Capture the cell that displays the provided text and extract its (x, y) central coordinate. 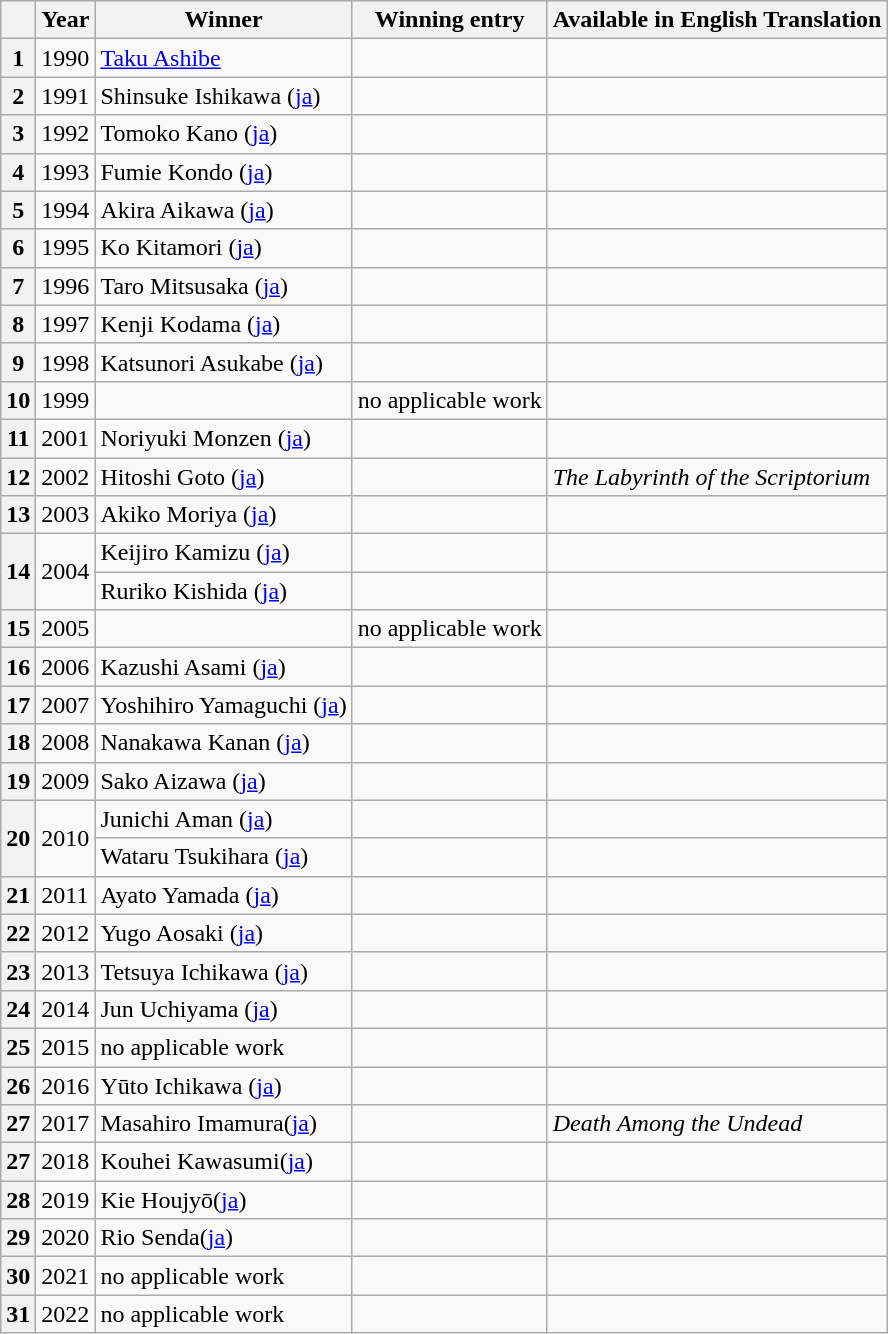
2011 (66, 895)
2018 (66, 1162)
Wataru Tsukihara (ja) (224, 857)
14 (18, 572)
2019 (66, 1200)
Rio Senda(ja) (224, 1238)
Sako Aizawa (ja) (224, 781)
2009 (66, 781)
1999 (66, 400)
1 (18, 58)
8 (18, 324)
11 (18, 438)
Kenji Kodama (ja) (224, 324)
31 (18, 1314)
2016 (66, 1085)
Winner (224, 20)
1997 (66, 324)
Jun Uchiyama (ja) (224, 1009)
2008 (66, 743)
Keijiro Kamizu (ja) (224, 553)
Kouhei Kawasumi(ja) (224, 1162)
2022 (66, 1314)
15 (18, 629)
Kie Houjyō(ja) (224, 1200)
2003 (66, 515)
4 (18, 172)
24 (18, 1009)
The Labyrinth of the Scriptorium (717, 477)
Tomoko Kano (ja) (224, 134)
Death Among the Undead (717, 1124)
2014 (66, 1009)
Yugo Aosaki (ja) (224, 933)
7 (18, 286)
5 (18, 210)
12 (18, 477)
1994 (66, 210)
1991 (66, 96)
2015 (66, 1047)
2001 (66, 438)
Shinsuke Ishikawa (ja) (224, 96)
10 (18, 400)
Nanakawa Kanan (ja) (224, 743)
16 (18, 667)
21 (18, 895)
Tetsuya Ichikawa (ja) (224, 971)
1998 (66, 362)
17 (18, 705)
Ko Kitamori (ja) (224, 248)
2010 (66, 838)
Yoshihiro Yamaguchi (ja) (224, 705)
25 (18, 1047)
19 (18, 781)
2006 (66, 667)
3 (18, 134)
2012 (66, 933)
6 (18, 248)
Kazushi Asami (ja) (224, 667)
Masahiro Imamura(ja) (224, 1124)
2017 (66, 1124)
23 (18, 971)
13 (18, 515)
18 (18, 743)
Junichi Aman (ja) (224, 819)
2005 (66, 629)
Akira Aikawa (ja) (224, 210)
2007 (66, 705)
1990 (66, 58)
Taku Ashibe (224, 58)
Available in English Translation (717, 20)
1996 (66, 286)
Ruriko Kishida (ja) (224, 591)
20 (18, 838)
Year (66, 20)
26 (18, 1085)
Ayato Yamada (ja) (224, 895)
Katsunori Asukabe (ja) (224, 362)
1995 (66, 248)
2004 (66, 572)
2020 (66, 1238)
1993 (66, 172)
Akiko Moriya (ja) (224, 515)
Hitoshi Goto (ja) (224, 477)
29 (18, 1238)
2002 (66, 477)
2013 (66, 971)
Taro Mitsusaka (ja) (224, 286)
28 (18, 1200)
Fumie Kondo (ja) (224, 172)
Winning entry (450, 20)
1992 (66, 134)
9 (18, 362)
2 (18, 96)
22 (18, 933)
2021 (66, 1276)
Yūto Ichikawa (ja) (224, 1085)
Noriyuki Monzen (ja) (224, 438)
30 (18, 1276)
